Identify which cell holds the provided text, then report its (X, Y) central coordinate. 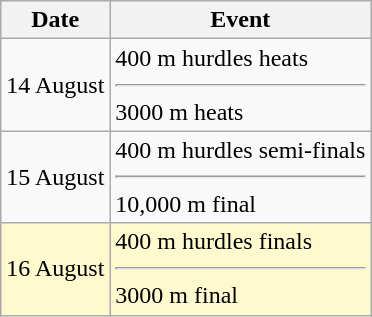
15 August (56, 177)
400 m hurdles finals3000 m final (240, 269)
Event (240, 20)
16 August (56, 269)
Date (56, 20)
400 m hurdles semi-finals10,000 m final (240, 177)
14 August (56, 85)
400 m hurdles heats3000 m heats (240, 85)
